Detect which cell encompasses the target text, then output its [X, Y] center coordinate. 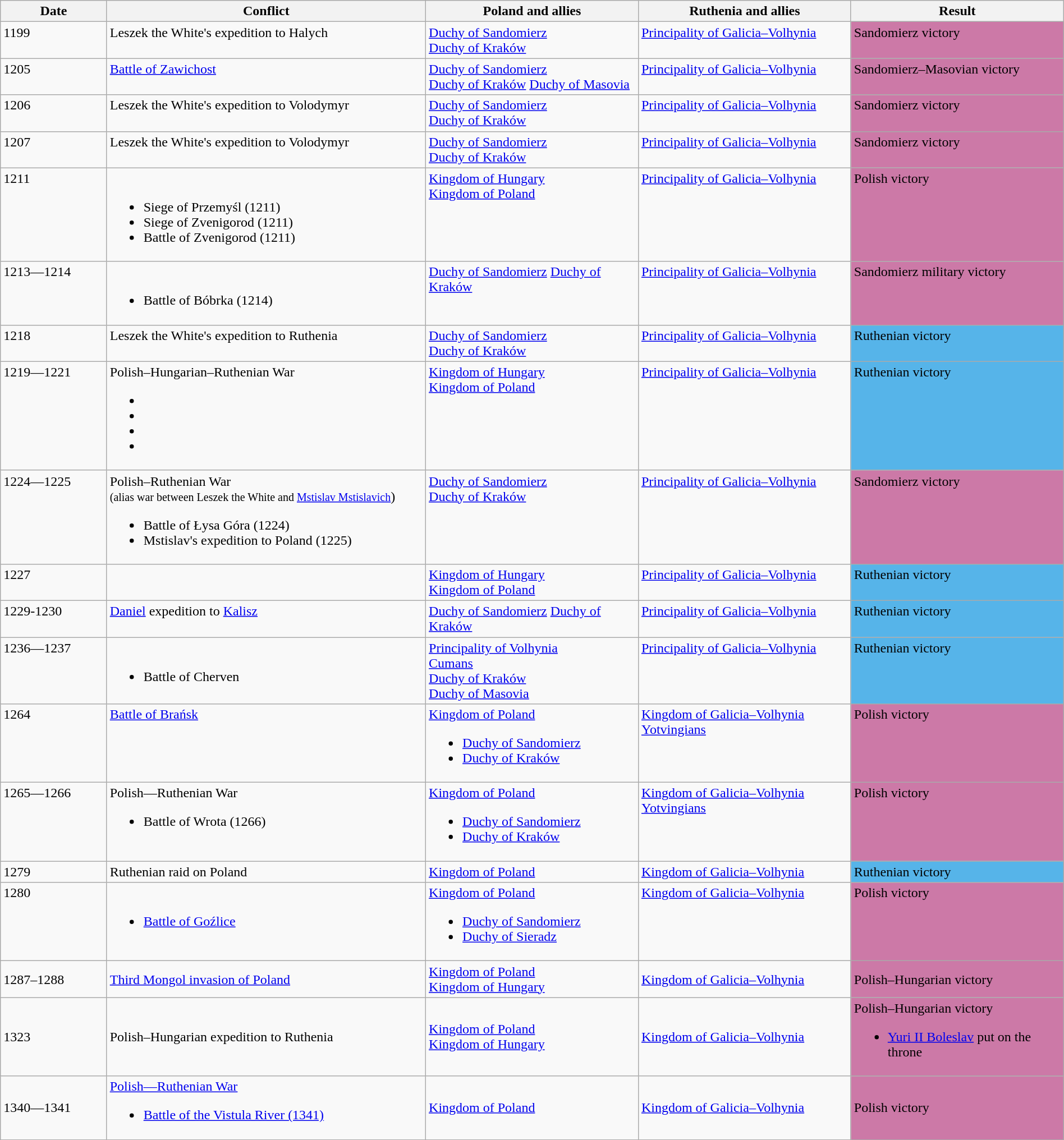
1340—1341 [54, 1107]
1323 [54, 1037]
1236—1237 [54, 671]
1287–1288 [54, 980]
1280 [54, 922]
Polish–Hungarian expedition to Ruthenia [266, 1037]
Kingdom of PolandDuchy of SandomierzDuchy of Sieradz [532, 922]
Sandomierz–Masovian victory [957, 76]
Polish—Ruthenian WarBattle of the Vistula River (1341) [266, 1107]
Battle of Zawichost [266, 76]
Principality of VolhyniaCumansDuchy of KrakówDuchy of Masovia [532, 671]
Result [957, 11]
Battle of Cherven [266, 671]
Polish–Hungarian victoryYuri II Boleslav put on the throne [957, 1037]
1207 [54, 149]
1279 [54, 872]
1227 [54, 582]
Battle of Goźlice [266, 922]
1264 [54, 743]
Daniel expedition to Kalisz [266, 618]
Duchy of SandomierzDuchy of Kraków Duchy of Masovia [532, 76]
1219—1221 [54, 416]
1229-1230 [54, 618]
Conflict [266, 11]
Polish–Hungarian–Ruthenian War [266, 416]
1213—1214 [54, 293]
Sandomierz military victory [957, 293]
1218 [54, 343]
Polish—Ruthenian WarBattle of Wrota (1266) [266, 822]
1211 [54, 214]
Polish–Ruthenian War(alias war between Leszek the White and Mstislav Mstislavich)Battle of Łysa Góra (1224)Mstislav's expedition to Poland (1225) [266, 517]
Siege of Przemyśl (1211)Siege of Zvenigorod (1211)Battle of Zvenigorod (1211) [266, 214]
1206 [54, 113]
Ruthenian raid on Poland [266, 872]
1199 [54, 40]
Battle of Brańsk [266, 743]
Polish–Hungarian victory [957, 980]
Ruthenia and allies [744, 11]
Date [54, 11]
1205 [54, 76]
1224—1225 [54, 517]
Battle of Bóbrka (1214) [266, 293]
Leszek the White's expedition to Ruthenia [266, 343]
Third Mongol invasion of Poland [266, 980]
1265—1266 [54, 822]
Leszek the White's expedition to Halych [266, 40]
Poland and allies [532, 11]
